Capture the cell that displays the provided text and extract its [x, y] central coordinate. 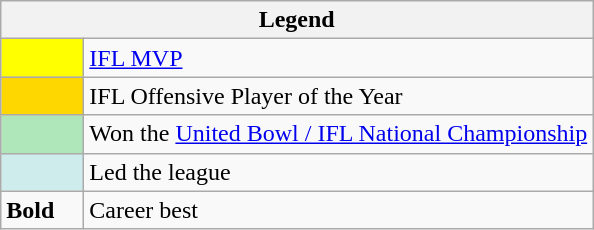
IFL Offensive Player of the Year [338, 96]
Bold [42, 210]
Led the league [338, 172]
Won the United Bowl / IFL National Championship [338, 134]
Legend [297, 20]
Career best [338, 210]
IFL MVP [338, 58]
